Provide the (X, Y) coordinate of the cell's center where the given text is located.  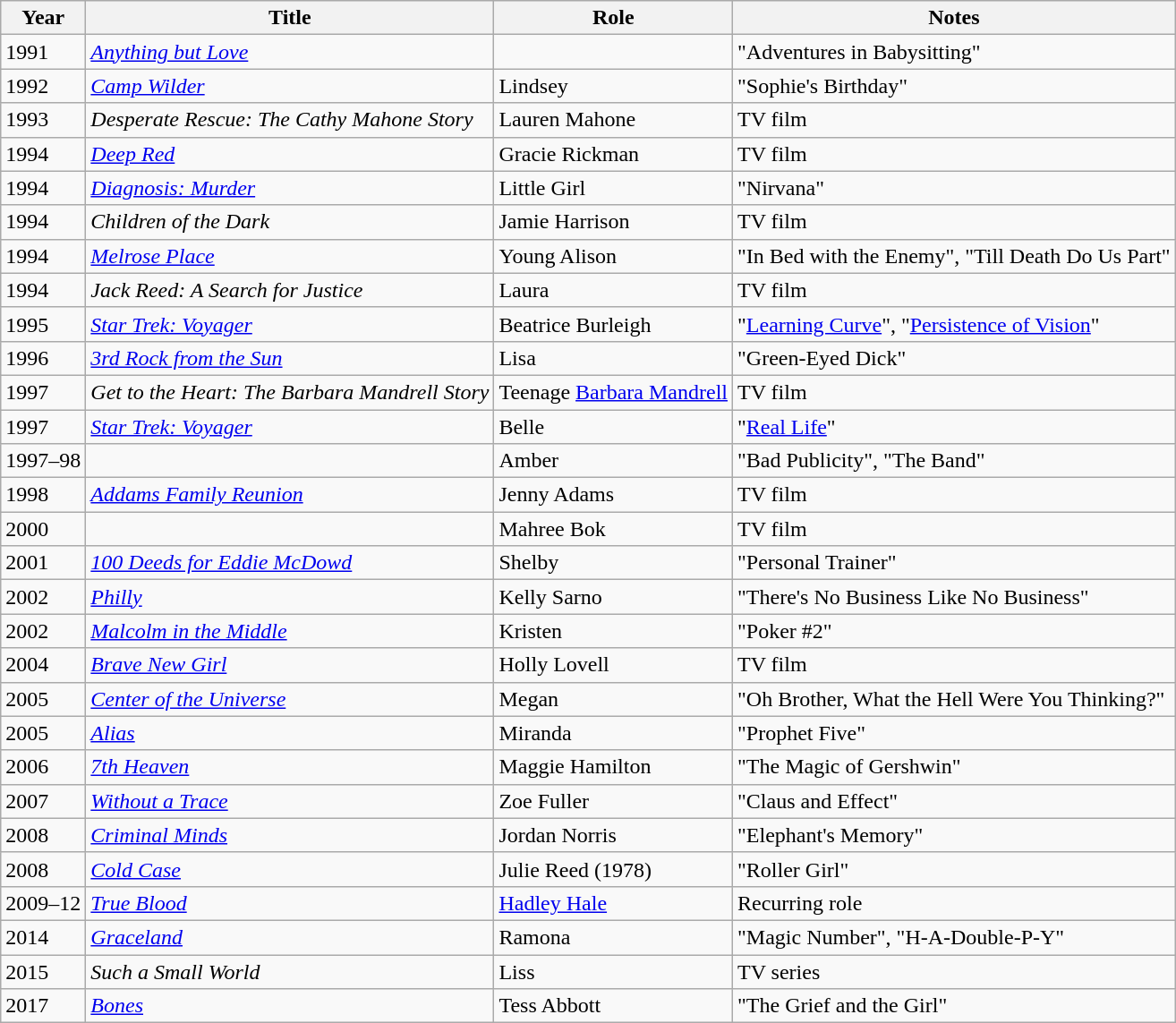
Malcolm in the Middle (290, 631)
Liss (614, 971)
Jamie Harrison (614, 222)
"Roller Girl" (954, 869)
2009–12 (43, 903)
"In Bed with the Enemy", "Till Death Do Us Part" (954, 256)
1993 (43, 120)
"Poker #2" (954, 631)
Criminal Minds (290, 835)
Tess Abbott (614, 1006)
Young Alison (614, 256)
Alias (290, 733)
Lindsey (614, 86)
1992 (43, 86)
Brave New Girl (290, 665)
"Nirvana" (954, 188)
Little Girl (614, 188)
Jack Reed: A Search for Justice (290, 290)
"Sophie's Birthday" (954, 86)
"Learning Curve", "Persistence of Vision" (954, 324)
2014 (43, 937)
Cold Case (290, 869)
"Oh Brother, What the Hell Were You Thinking?" (954, 699)
Camp Wilder (290, 86)
Jordan Norris (614, 835)
"Adventures in Babysitting" (954, 52)
2000 (43, 529)
Deep Red (290, 154)
Laura (614, 290)
Role (614, 18)
Megan (614, 699)
"Magic Number", "H-A-Double-P-Y" (954, 937)
"The Grief and the Girl" (954, 1006)
Notes (954, 18)
"Personal Trainer" (954, 563)
TV series (954, 971)
"Elephant's Memory" (954, 835)
"Claus and Effect" (954, 801)
"Bad Publicity", "The Band" (954, 461)
Beatrice Burleigh (614, 324)
Teenage Barbara Mandrell (614, 392)
1995 (43, 324)
Without a Trace (290, 801)
2007 (43, 801)
Belle (614, 427)
"Prophet Five" (954, 733)
2001 (43, 563)
Amber (614, 461)
Kelly Sarno (614, 597)
100 Deeds for Eddie McDowd (290, 563)
Lisa (614, 358)
"Green-Eyed Dick" (954, 358)
Miranda (614, 733)
Maggie Hamilton (614, 767)
Lauren Mahone (614, 120)
Diagnosis: Murder (290, 188)
Year (43, 18)
1991 (43, 52)
Title (290, 18)
Desperate Rescue: The Cathy Mahone Story (290, 120)
Ramona (614, 937)
Mahree Bok (614, 529)
Such a Small World (290, 971)
7th Heaven (290, 767)
True Blood (290, 903)
Addams Family Reunion (290, 495)
Children of the Dark (290, 222)
2006 (43, 767)
2017 (43, 1006)
2004 (43, 665)
Jenny Adams (614, 495)
Anything but Love (290, 52)
Get to the Heart: The Barbara Mandrell Story (290, 392)
Melrose Place (290, 256)
"The Magic of Gershwin" (954, 767)
Holly Lovell (614, 665)
1996 (43, 358)
3rd Rock from the Sun (290, 358)
1998 (43, 495)
"There's No Business Like No Business" (954, 597)
Graceland (290, 937)
Bones (290, 1006)
Recurring role (954, 903)
"Real Life" (954, 427)
Kristen (614, 631)
Hadley Hale (614, 903)
1997–98 (43, 461)
Philly (290, 597)
Gracie Rickman (614, 154)
Shelby (614, 563)
Zoe Fuller (614, 801)
2015 (43, 971)
Center of the Universe (290, 699)
Julie Reed (1978) (614, 869)
